Identify which cell holds the provided text, then report its (X, Y) central coordinate. 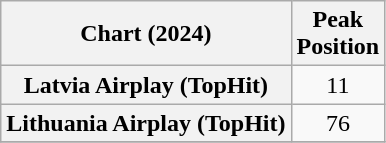
Latvia Airplay (TopHit) (146, 85)
Lithuania Airplay (TopHit) (146, 123)
PeakPosition (338, 34)
11 (338, 85)
76 (338, 123)
Chart (2024) (146, 34)
